Return the [x, y] coordinate for the center point of the cell that contains the specified text.  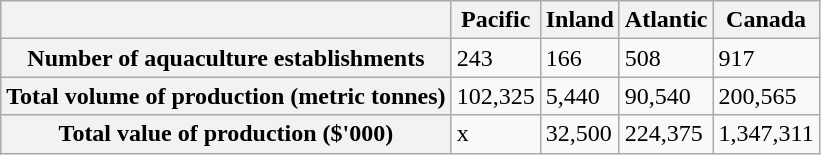
Total volume of production (metric tonnes) [226, 96]
Number of aquaculture establishments [226, 58]
Inland [580, 20]
Atlantic [666, 20]
200,565 [766, 96]
243 [496, 58]
Canada [766, 20]
Pacific [496, 20]
Total value of production ($'000) [226, 134]
102,325 [496, 96]
508 [666, 58]
x [496, 134]
166 [580, 58]
224,375 [666, 134]
1,347,311 [766, 134]
917 [766, 58]
32,500 [580, 134]
5,440 [580, 96]
90,540 [666, 96]
